Output the (X, Y) coordinate of the center of the cell containing the given text.  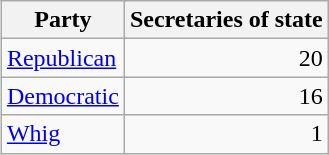
Republican (62, 58)
16 (226, 96)
Party (62, 20)
20 (226, 58)
Democratic (62, 96)
1 (226, 134)
Secretaries of state (226, 20)
Whig (62, 134)
